Provide the (x, y) coordinate of the cell's center where the given text is located.  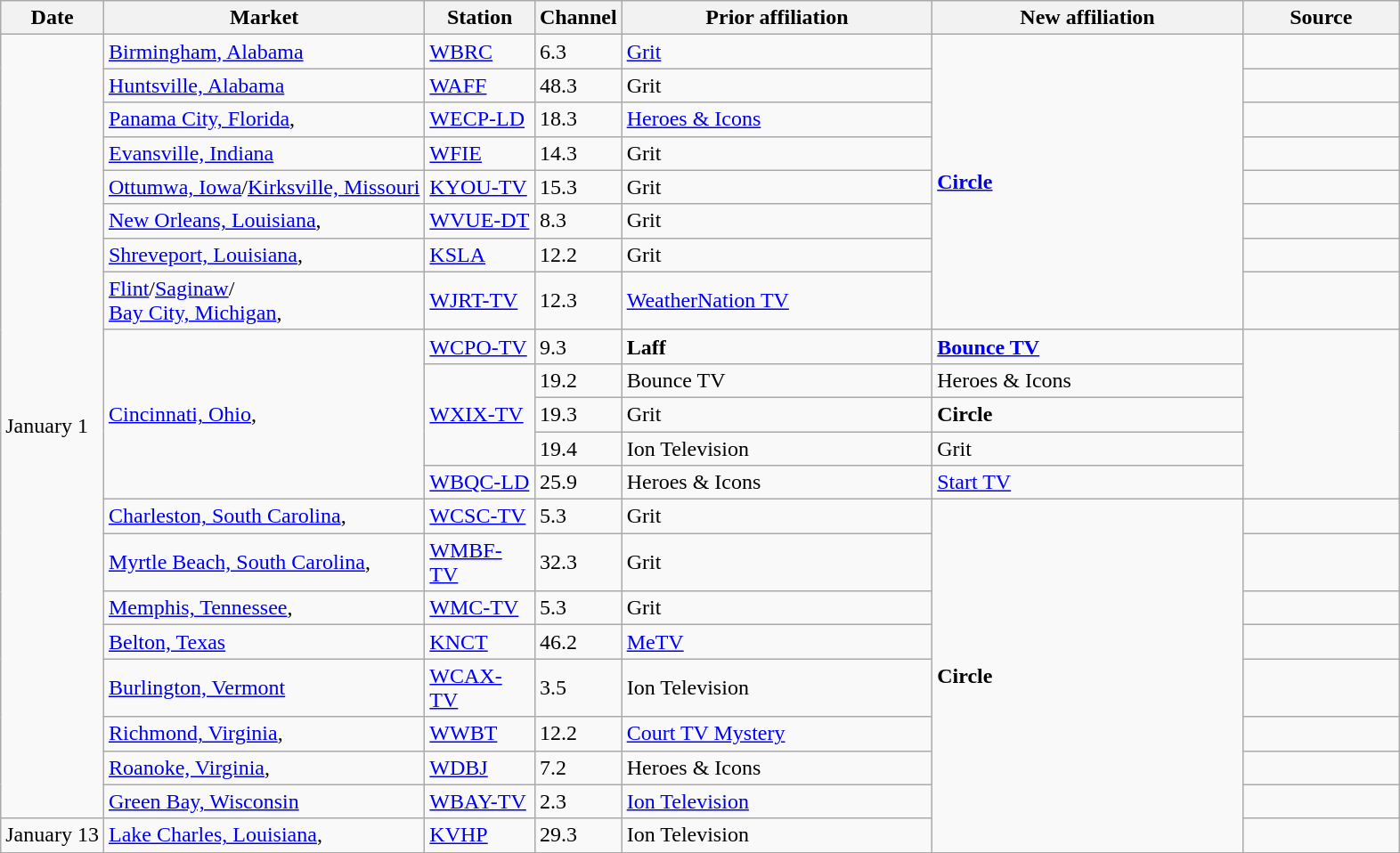
Huntsville, Alabama (264, 85)
Channel (578, 18)
Shreveport, Louisiana, (264, 255)
WAFF (480, 85)
WBRC (480, 52)
Flint/Saginaw/Bay City, Michigan, (264, 301)
Station (480, 18)
Prior affiliation (777, 18)
New Orleans, Louisiana, (264, 221)
WCPO-TV (480, 346)
Myrtle Beach, South Carolina, (264, 563)
48.3 (578, 85)
9.3 (578, 346)
WWBT (480, 734)
2.3 (578, 801)
WFIE (480, 153)
WXIX-TV (480, 414)
Source (1321, 18)
WVUE-DT (480, 221)
Lake Charles, Louisiana, (264, 835)
WeatherNation TV (777, 301)
25.9 (578, 483)
KYOU-TV (480, 187)
WMBF-TV (480, 563)
46.2 (578, 642)
3.5 (578, 687)
6.3 (578, 52)
WCSC-TV (480, 516)
18.3 (578, 119)
KNCT (480, 642)
Laff (777, 346)
WMC-TV (480, 608)
Roanoke, Virginia, (264, 768)
WBAY-TV (480, 801)
Market (264, 18)
Green Bay, Wisconsin (264, 801)
Birmingham, Alabama (264, 52)
Cincinnati, Ohio, (264, 414)
Start TV (1088, 483)
WCAX-TV (480, 687)
Belton, Texas (264, 642)
Ottumwa, Iowa/Kirksville, Missouri (264, 187)
WDBJ (480, 768)
Charleston, South Carolina, (264, 516)
January 13 (53, 835)
Evansville, Indiana (264, 153)
8.3 (578, 221)
Court TV Mystery (777, 734)
KSLA (480, 255)
32.3 (578, 563)
19.4 (578, 448)
January 1 (53, 426)
Memphis, Tennessee, (264, 608)
Panama City, Florida, (264, 119)
7.2 (578, 768)
MeTV (777, 642)
19.3 (578, 414)
15.3 (578, 187)
WJRT-TV (480, 301)
29.3 (578, 835)
14.3 (578, 153)
New affiliation (1088, 18)
KVHP (480, 835)
WECP-LD (480, 119)
Burlington, Vermont (264, 687)
Richmond, Virginia, (264, 734)
WBQC-LD (480, 483)
12.3 (578, 301)
19.2 (578, 380)
Date (53, 18)
